Provide the (x, y) coordinate of the cell's center where the given text is located.  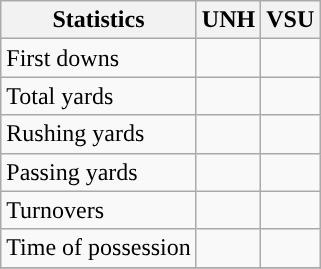
VSU (290, 20)
Time of possession (99, 248)
Rushing yards (99, 134)
Passing yards (99, 172)
UNH (228, 20)
Statistics (99, 20)
Turnovers (99, 210)
First downs (99, 58)
Total yards (99, 96)
